Return the [x, y] coordinate for the center point of the cell that contains the specified text.  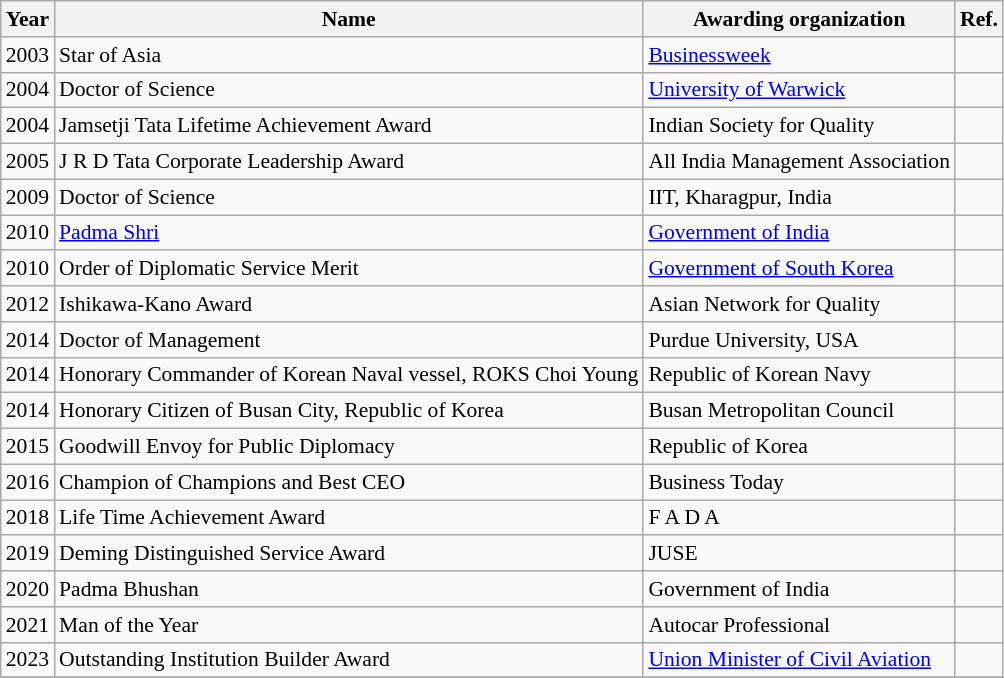
Outstanding Institution Builder Award [348, 660]
Star of Asia [348, 55]
Honorary Citizen of Busan City, Republic of Korea [348, 411]
2009 [28, 197]
Deming Distinguished Service Award [348, 554]
Jamsetji Tata Lifetime Achievement Award [348, 126]
2005 [28, 162]
F A D A [799, 518]
Honorary Commander of Korean Naval vessel, ROKS Choi Young [348, 375]
JUSE [799, 554]
Asian Network for Quality [799, 304]
Busan Metropolitan Council [799, 411]
Government of South Korea [799, 269]
Man of the Year [348, 625]
Champion of Champions and Best CEO [348, 482]
2023 [28, 660]
Republic of Korean Navy [799, 375]
University of Warwick [799, 90]
Year [28, 19]
Ishikawa-Kano Award [348, 304]
2020 [28, 589]
Life Time Achievement Award [348, 518]
Indian Society for Quality [799, 126]
Ref. [979, 19]
Goodwill Envoy for Public Diplomacy [348, 447]
Autocar Professional [799, 625]
Awarding organization [799, 19]
Republic of Korea [799, 447]
Union Minister of Civil Aviation [799, 660]
Doctor of Management [348, 340]
2018 [28, 518]
Order of Diplomatic Service Merit [348, 269]
J R D Tata Corporate Leadership Award [348, 162]
2015 [28, 447]
2012 [28, 304]
Purdue University, USA [799, 340]
Padma Bhushan [348, 589]
2021 [28, 625]
IIT, Kharagpur, India [799, 197]
Padma Shri [348, 233]
Business Today [799, 482]
All India Management Association [799, 162]
2019 [28, 554]
Businessweek [799, 55]
2003 [28, 55]
Name [348, 19]
2016 [28, 482]
